Identify which cell holds the provided text, then report its (x, y) central coordinate. 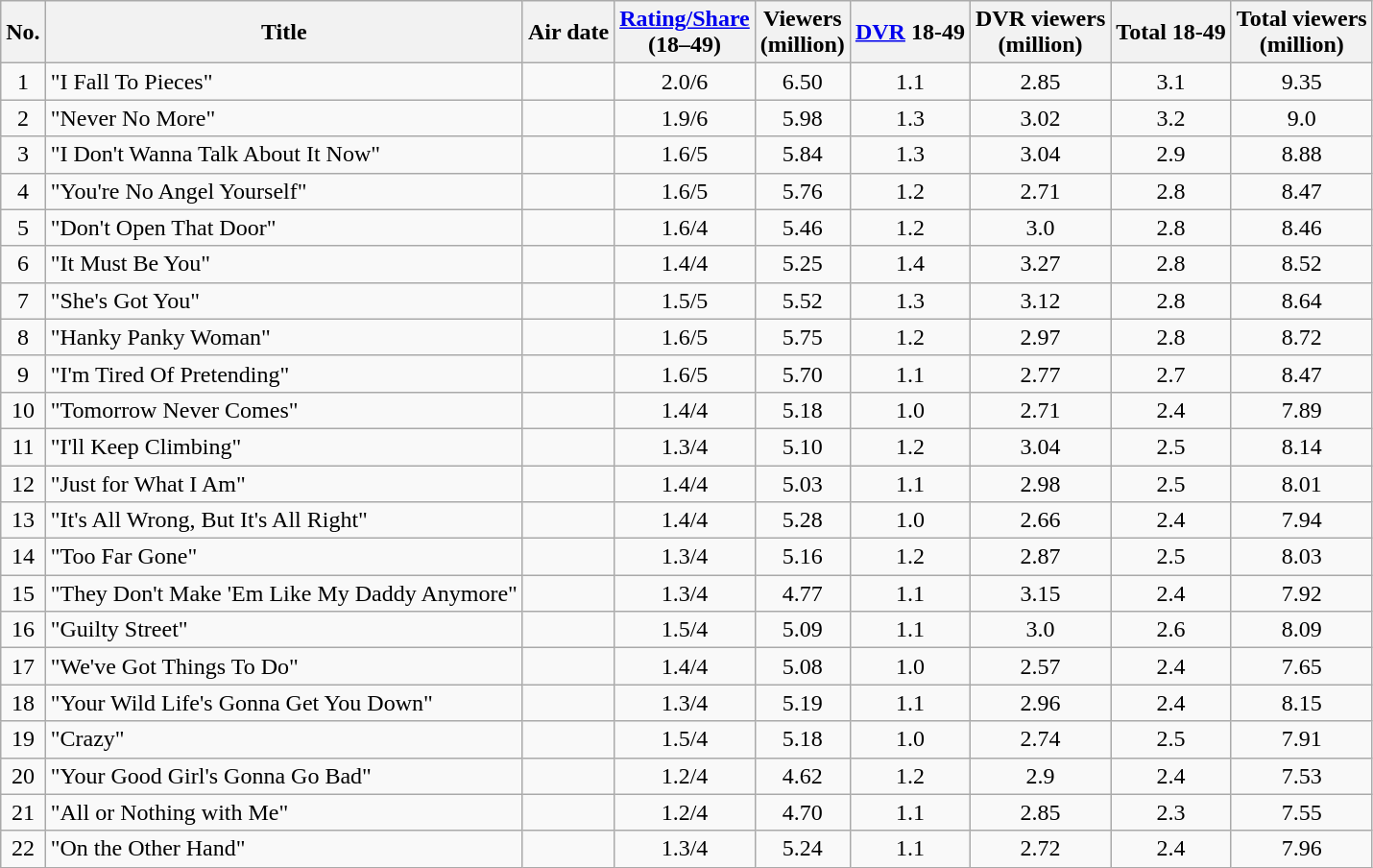
"I Fall To Pieces" (284, 82)
3.1 (1171, 82)
7.91 (1302, 739)
2.7 (1171, 374)
"Don't Open That Door" (284, 228)
8.46 (1302, 228)
4.77 (803, 593)
"I'll Keep Climbing" (284, 446)
"We've Got Things To Do" (284, 666)
4.70 (803, 812)
5.10 (803, 446)
21 (23, 812)
9.35 (1302, 82)
3.12 (1040, 301)
Total viewers(million) (1302, 33)
5.28 (803, 520)
16 (23, 630)
5.75 (803, 337)
2 (23, 118)
17 (23, 666)
"Tomorrow Never Comes" (284, 410)
"You're No Angel Yourself" (284, 191)
4 (23, 191)
9 (23, 374)
"They Don't Make 'Em Like My Daddy Anymore" (284, 593)
5.52 (803, 301)
3 (23, 155)
8.01 (1302, 483)
7.53 (1302, 776)
19 (23, 739)
8.52 (1302, 264)
5.09 (803, 630)
DVR 18-49 (910, 33)
10 (23, 410)
12 (23, 483)
7 (23, 301)
Title (284, 33)
2.96 (1040, 703)
"Too Far Gone" (284, 557)
8.14 (1302, 446)
2.98 (1040, 483)
3.02 (1040, 118)
8.15 (1302, 703)
5.76 (803, 191)
Total 18-49 (1171, 33)
7.92 (1302, 593)
8.03 (1302, 557)
"All or Nothing with Me" (284, 812)
5.08 (803, 666)
1.5/5 (686, 301)
14 (23, 557)
"It's All Wrong, But It's All Right" (284, 520)
7.96 (1302, 849)
1 (23, 82)
5.16 (803, 557)
"Never No More" (284, 118)
"I'm Tired Of Pretending" (284, 374)
5.46 (803, 228)
4.62 (803, 776)
"Just for What I Am" (284, 483)
13 (23, 520)
3.15 (1040, 593)
8 (23, 337)
22 (23, 849)
8.88 (1302, 155)
2.72 (1040, 849)
5.70 (803, 374)
7.65 (1302, 666)
Air date (568, 33)
3.2 (1171, 118)
8.09 (1302, 630)
"Crazy" (284, 739)
Rating/Share(18–49) (686, 33)
2.3 (1171, 812)
3.27 (1040, 264)
"Guilty Street" (284, 630)
No. (23, 33)
"Hanky Panky Woman" (284, 337)
2.77 (1040, 374)
2.87 (1040, 557)
2.0/6 (686, 82)
"Your Wild Life's Gonna Get You Down" (284, 703)
20 (23, 776)
2.57 (1040, 666)
5.98 (803, 118)
1.6/4 (686, 228)
1.9/6 (686, 118)
5.25 (803, 264)
5.19 (803, 703)
"I Don't Wanna Talk About It Now" (284, 155)
2.74 (1040, 739)
"Your Good Girl's Gonna Go Bad" (284, 776)
15 (23, 593)
7.55 (1302, 812)
DVR viewers(million) (1040, 33)
2.6 (1171, 630)
8.72 (1302, 337)
"She's Got You" (284, 301)
"It Must Be You" (284, 264)
"On the Other Hand" (284, 849)
1.4 (910, 264)
5.84 (803, 155)
2.97 (1040, 337)
Viewers(million) (803, 33)
9.0 (1302, 118)
5 (23, 228)
6.50 (803, 82)
2.66 (1040, 520)
18 (23, 703)
5.24 (803, 849)
7.94 (1302, 520)
6 (23, 264)
8.64 (1302, 301)
11 (23, 446)
7.89 (1302, 410)
5.03 (803, 483)
